Output the (x, y) coordinate of the center of the cell containing the given text.  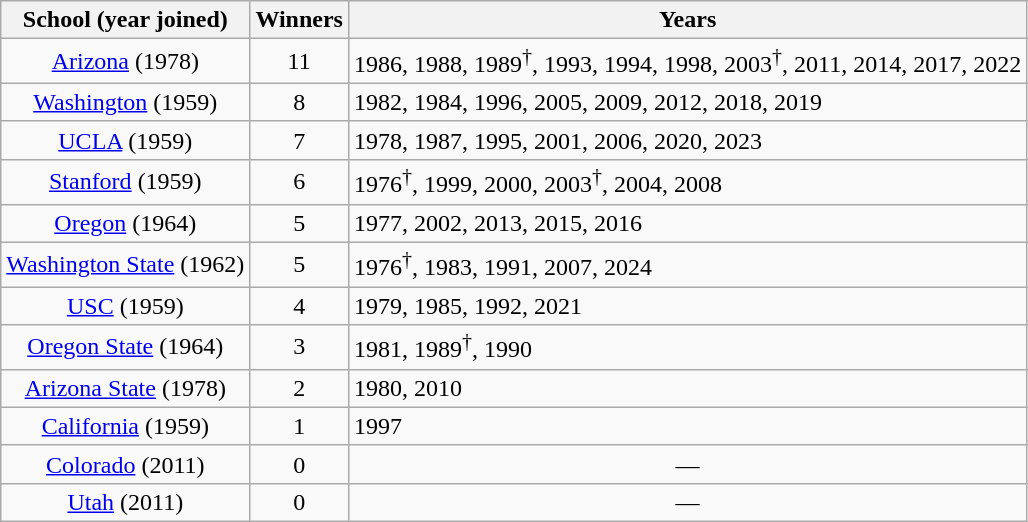
Arizona State (1978) (126, 388)
California (1959) (126, 426)
Utah (2011) (126, 502)
Stanford (1959) (126, 182)
Arizona (1978) (126, 62)
11 (300, 62)
Winners (300, 20)
1980, 2010 (687, 388)
Washington (1959) (126, 102)
Oregon State (1964) (126, 348)
USC (1959) (126, 306)
1997 (687, 426)
Oregon (1964) (126, 223)
6 (300, 182)
3 (300, 348)
1976†, 1999, 2000, 2003†, 2004, 2008 (687, 182)
School (year joined) (126, 20)
1981, 1989†, 1990 (687, 348)
1978, 1987, 1995, 2001, 2006, 2020, 2023 (687, 140)
4 (300, 306)
Colorado (2011) (126, 464)
UCLA (1959) (126, 140)
1977, 2002, 2013, 2015, 2016 (687, 223)
8 (300, 102)
1976†, 1983, 1991, 2007, 2024 (687, 264)
1 (300, 426)
1982, 1984, 1996, 2005, 2009, 2012, 2018, 2019 (687, 102)
Years (687, 20)
7 (300, 140)
1986, 1988, 1989†, 1993, 1994, 1998, 2003†, 2011, 2014, 2017, 2022 (687, 62)
Washington State (1962) (126, 264)
1979, 1985, 1992, 2021 (687, 306)
2 (300, 388)
